Locate the cell with the specified text and output its (X, Y) center coordinate. 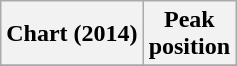
Peakposition (189, 34)
Chart (2014) (72, 34)
